Pinpoint the cell where the given text exists, returning its [x, y] midpoint coordinate. 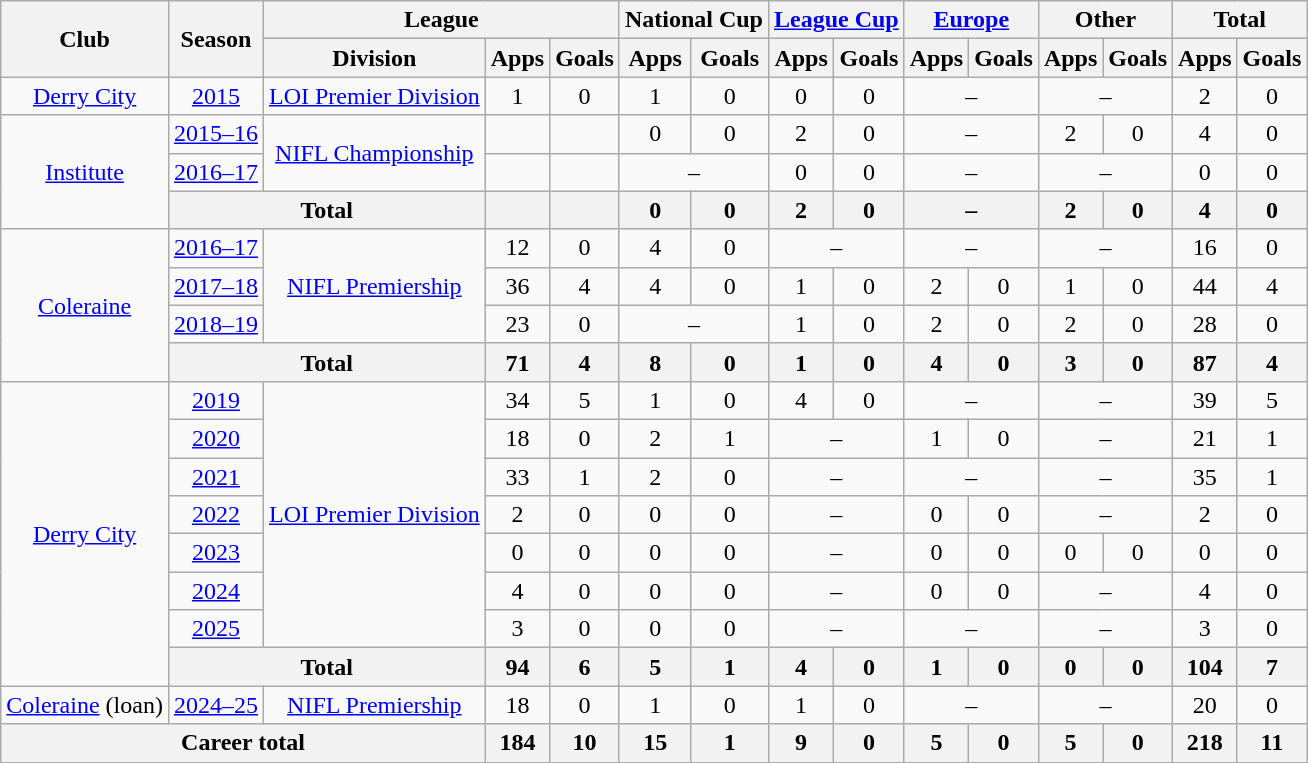
League Cup [836, 20]
NIFL Championship [374, 153]
Other [1105, 20]
2025 [216, 629]
National Cup [694, 20]
2018–19 [216, 324]
104 [1205, 667]
33 [517, 477]
35 [1205, 477]
2023 [216, 553]
Institute [85, 172]
Division [374, 58]
2022 [216, 515]
2024 [216, 591]
34 [517, 400]
Club [85, 39]
2017–18 [216, 286]
218 [1205, 743]
Career total [243, 743]
87 [1205, 362]
2015 [216, 96]
2021 [216, 477]
7 [1272, 667]
16 [1205, 248]
23 [517, 324]
94 [517, 667]
8 [655, 362]
Coleraine (loan) [85, 705]
11 [1272, 743]
12 [517, 248]
20 [1205, 705]
Season [216, 39]
44 [1205, 286]
184 [517, 743]
Coleraine [85, 305]
League [441, 20]
36 [517, 286]
39 [1205, 400]
2019 [216, 400]
2020 [216, 438]
6 [585, 667]
10 [585, 743]
71 [517, 362]
9 [800, 743]
21 [1205, 438]
2015–16 [216, 134]
28 [1205, 324]
2024–25 [216, 705]
Europe [971, 20]
15 [655, 743]
